Return the (X, Y) coordinate for the center point of the cell that contains the specified text.  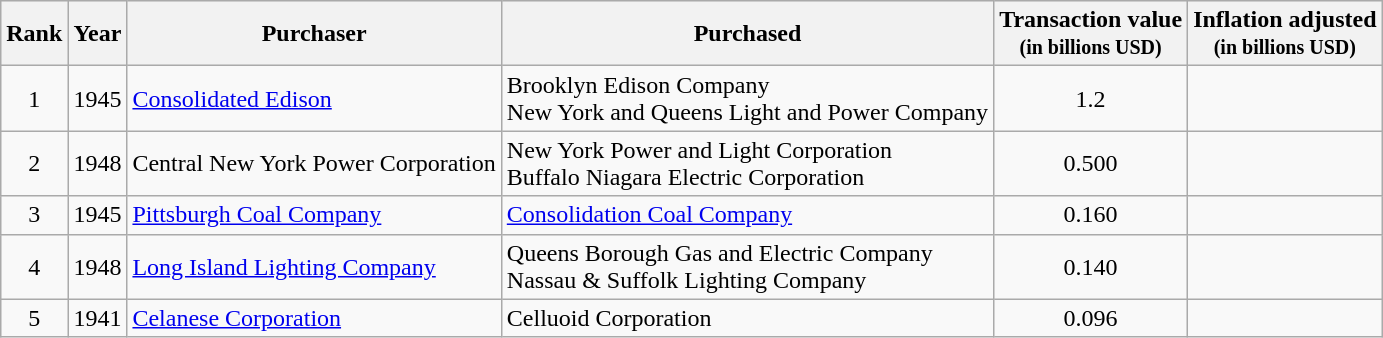
Purchaser (314, 34)
Consolidated Edison (314, 98)
1 (34, 98)
4 (34, 266)
Celluoid Corporation (747, 318)
Inflation adjusted(in billions USD) (1285, 34)
2 (34, 164)
Purchased (747, 34)
Consolidation Coal Company (747, 215)
0.096 (1091, 318)
Long Island Lighting Company (314, 266)
Central New York Power Corporation (314, 164)
3 (34, 215)
Pittsburgh Coal Company (314, 215)
New York Power and Light Corporation Buffalo Niagara Electric Corporation (747, 164)
Celanese Corporation (314, 318)
0.160 (1091, 215)
1941 (98, 318)
0.500 (1091, 164)
Queens Borough Gas and Electric Company Nassau & Suffolk Lighting Company (747, 266)
Rank (34, 34)
Brooklyn Edison Company New York and Queens Light and Power Company (747, 98)
0.140 (1091, 266)
1.2 (1091, 98)
Year (98, 34)
Transaction value(in billions USD) (1091, 34)
5 (34, 318)
